Output the (X, Y) coordinate of the center of the cell containing the given text.  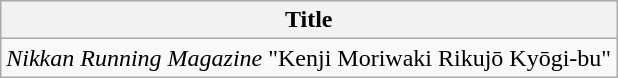
Title (309, 20)
Nikkan Running Magazine "Kenji Moriwaki Rikujō Kyōgi-bu" (309, 58)
